For the text-containing cell, return its midpoint in (X, Y) coordinate format. 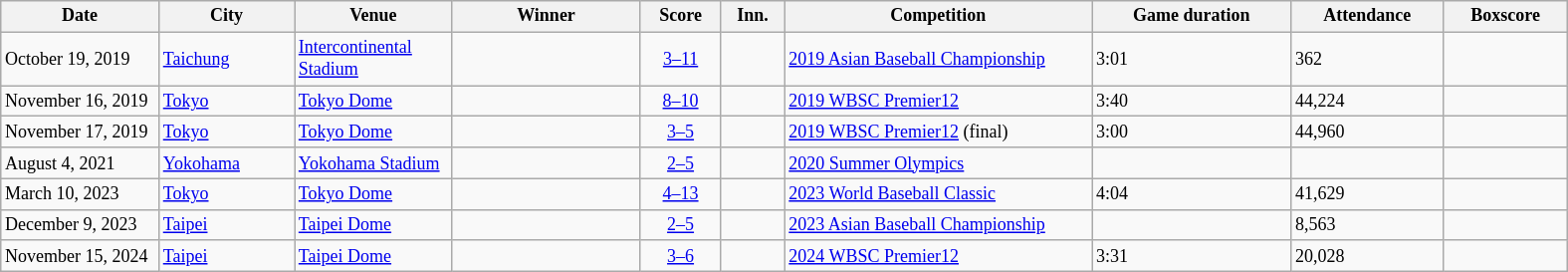
2019 WBSC Premier12 (938, 102)
Score (681, 16)
November 15, 2024 (80, 255)
2024 WBSC Premier12 (938, 255)
8,563 (1368, 225)
41,629 (1368, 193)
3:31 (1192, 255)
Game duration (1192, 16)
Venue (374, 16)
2020 Summer Olympics (938, 163)
Taichung (226, 59)
2019 WBSC Premier12 (final) (938, 132)
Winner (546, 16)
3–5 (681, 132)
2019 Asian Baseball Championship (938, 59)
4–13 (681, 193)
December 9, 2023 (80, 225)
3:40 (1192, 102)
3:01 (1192, 59)
Competition (938, 16)
3–6 (681, 255)
Boxscore (1505, 16)
Attendance (1368, 16)
20,028 (1368, 255)
Intercontinental Stadium (374, 59)
Yokohama (226, 163)
44,224 (1368, 102)
2023 Asian Baseball Championship (938, 225)
362 (1368, 59)
2023 World Baseball Classic (938, 193)
8–10 (681, 102)
Inn. (753, 16)
Yokohama Stadium (374, 163)
March 10, 2023 (80, 193)
October 19, 2019 (80, 59)
Date (80, 16)
44,960 (1368, 132)
4:04 (1192, 193)
3–11 (681, 59)
3:00 (1192, 132)
November 16, 2019 (80, 102)
August 4, 2021 (80, 163)
November 17, 2019 (80, 132)
City (226, 16)
